Search for the cell housing the specified text and yield its (X, Y) center coordinate. 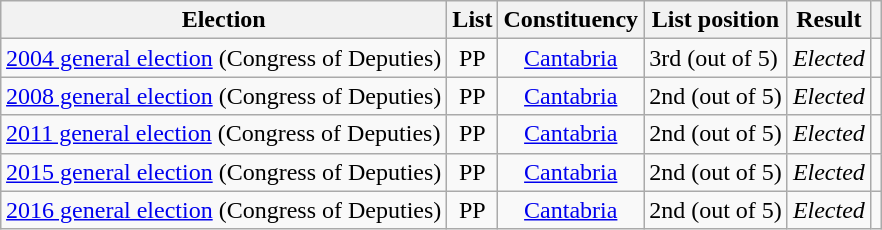
2008 general election (Congress of Deputies) (224, 96)
2004 general election (Congress of Deputies) (224, 58)
Constituency (571, 20)
List (472, 20)
2016 general election (Congress of Deputies) (224, 210)
Election (224, 20)
List position (716, 20)
2015 general election (Congress of Deputies) (224, 172)
2011 general election (Congress of Deputies) (224, 134)
3rd (out of 5) (716, 58)
Result (828, 20)
